Capture the cell that displays the provided text and extract its [x, y] central coordinate. 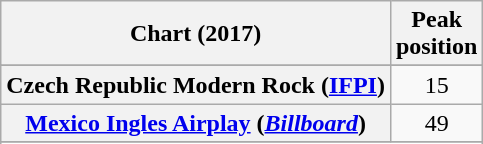
Czech Republic Modern Rock (IFPI) [196, 85]
15 [436, 85]
Mexico Ingles Airplay (Billboard) [196, 123]
Chart (2017) [196, 34]
49 [436, 123]
Peakposition [436, 34]
